Search for the cell housing the specified text and yield its (X, Y) center coordinate. 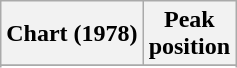
Peakposition (189, 34)
Chart (1978) (72, 34)
